Provide the (X, Y) coordinate of the cell's center where the given text is located.  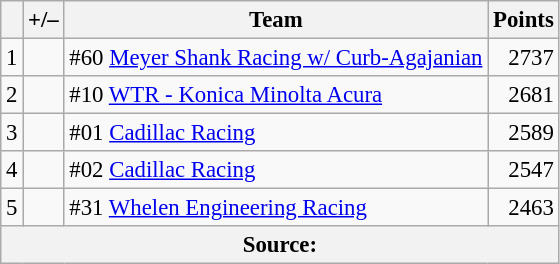
2547 (524, 170)
2737 (524, 58)
4 (12, 170)
#10 WTR - Konica Minolta Acura (276, 95)
5 (12, 208)
1 (12, 58)
Source: (280, 245)
3 (12, 133)
#02 Cadillac Racing (276, 170)
#60 Meyer Shank Racing w/ Curb-Agajanian (276, 58)
Team (276, 20)
Points (524, 20)
2 (12, 95)
2681 (524, 95)
2463 (524, 208)
#01 Cadillac Racing (276, 133)
2589 (524, 133)
+/– (44, 20)
#31 Whelen Engineering Racing (276, 208)
